Find where the given text appears and provide that cell's center as (X, Y) coordinate. 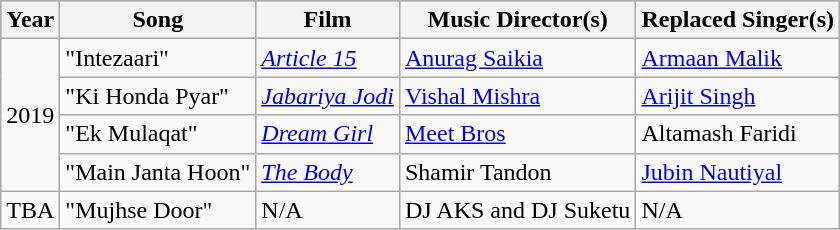
"Ek Mulaqat" (158, 134)
Jabariya Jodi (328, 96)
Meet Bros (517, 134)
Armaan Malik (738, 58)
Song (158, 20)
Dream Girl (328, 134)
Vishal Mishra (517, 96)
The Body (328, 172)
Anurag Saikia (517, 58)
Film (328, 20)
Article 15 (328, 58)
Year (30, 20)
TBA (30, 210)
Altamash Faridi (738, 134)
Arijit Singh (738, 96)
DJ AKS and DJ Suketu (517, 210)
Jubin Nautiyal (738, 172)
"Main Janta Hoon" (158, 172)
Music Director(s) (517, 20)
"Mujhse Door" (158, 210)
Shamir Tandon (517, 172)
Replaced Singer(s) (738, 20)
"Ki Honda Pyar" (158, 96)
2019 (30, 115)
"Intezaari" (158, 58)
